Extract the (X, Y) coordinate from the center of the cell holding the provided text.  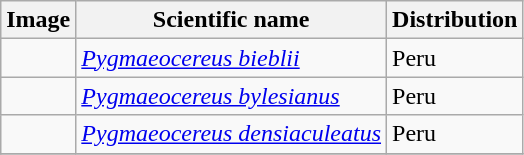
Pygmaeocereus densiaculeatus (232, 134)
Distribution (455, 20)
Scientific name (232, 20)
Pygmaeocereus bieblii (232, 58)
Pygmaeocereus bylesianus (232, 96)
Image (38, 20)
